Provide the [x, y] coordinate of the cell's center where the given text is located.  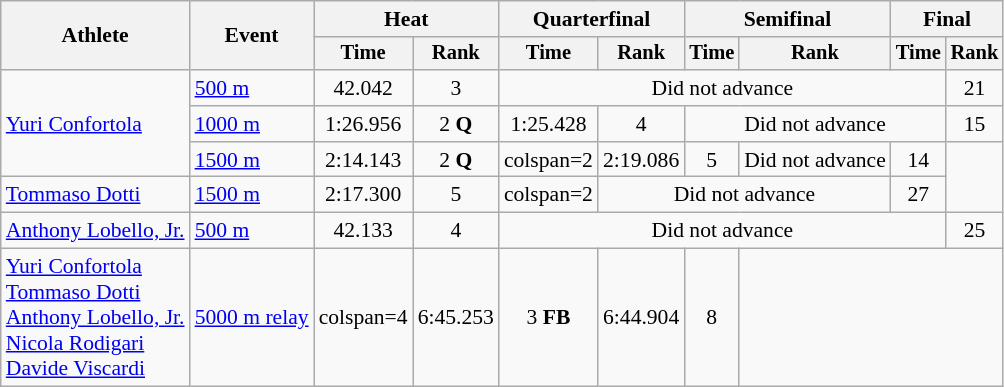
15 [975, 124]
Semifinal [788, 19]
25 [975, 231]
Athlete [96, 36]
1:26.956 [364, 124]
Yuri Confortola [96, 124]
5000 m relay [252, 318]
42.042 [364, 88]
21 [975, 88]
Final [947, 19]
3 FB [548, 318]
2:17.300 [364, 195]
2:19.086 [641, 160]
6:44.904 [641, 318]
colspan=4 [364, 318]
14 [918, 160]
Anthony Lobello, Jr. [96, 231]
3 [456, 88]
Quarterfinal [592, 19]
27 [918, 195]
Event [252, 36]
42.133 [364, 231]
6:45.253 [456, 318]
8 [712, 318]
2:14.143 [364, 160]
Tommaso Dotti [96, 195]
1000 m [252, 124]
1:25.428 [548, 124]
Heat [406, 19]
Yuri ConfortolaTommaso DottiAnthony Lobello, Jr.Nicola RodigariDavide Viscardi [96, 318]
